Scan for the cell matching the given text and deliver its (x, y) coordinate at center. 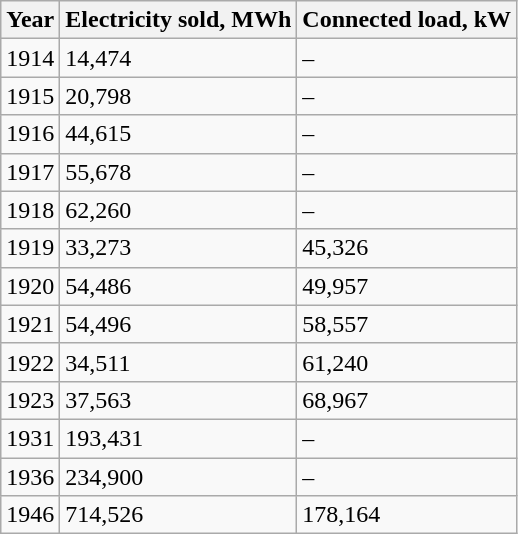
178,164 (407, 515)
54,486 (178, 286)
44,615 (178, 134)
37,563 (178, 400)
34,511 (178, 362)
1919 (30, 248)
54,496 (178, 324)
714,526 (178, 515)
1916 (30, 134)
20,798 (178, 96)
1936 (30, 477)
Electricity sold, MWh (178, 20)
62,260 (178, 210)
193,431 (178, 438)
55,678 (178, 172)
1918 (30, 210)
1922 (30, 362)
Connected load, kW (407, 20)
61,240 (407, 362)
1923 (30, 400)
1920 (30, 286)
1931 (30, 438)
1917 (30, 172)
Year (30, 20)
1915 (30, 96)
14,474 (178, 58)
49,957 (407, 286)
68,967 (407, 400)
234,900 (178, 477)
58,557 (407, 324)
1914 (30, 58)
1921 (30, 324)
1946 (30, 515)
33,273 (178, 248)
45,326 (407, 248)
